From the cell containing the given text, extract its center point as [x, y] coordinate. 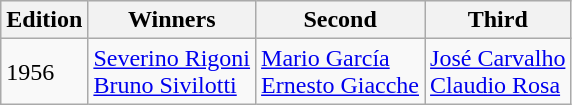
Winners [172, 20]
Third [498, 20]
Severino Rigoni Bruno Sivilotti [172, 72]
Mario García Ernesto Giacche [340, 72]
1956 [44, 72]
Second [340, 20]
José Carvalho Claudio Rosa [498, 72]
Edition [44, 20]
